Output the (X, Y) coordinate of the center of the cell containing the given text.  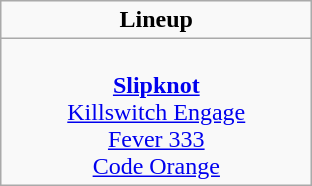
Lineup (156, 20)
Slipknot Killswitch Engage Fever 333 Code Orange (156, 112)
